Locate the cell with the specified text and output its [x, y] center coordinate. 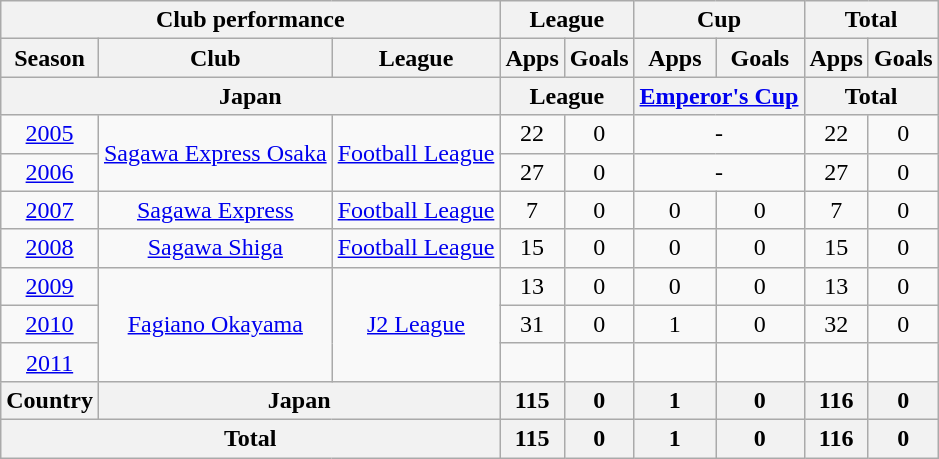
2005 [50, 134]
2006 [50, 172]
Season [50, 58]
Club [215, 58]
31 [532, 324]
Emperor's Cup [719, 96]
32 [836, 324]
2010 [50, 324]
Sagawa Shiga [215, 248]
2009 [50, 286]
Club performance [250, 20]
2007 [50, 210]
J2 League [416, 324]
Cup [719, 20]
2008 [50, 248]
Country [50, 400]
Fagiano Okayama [215, 324]
Sagawa Express [215, 210]
Sagawa Express Osaka [215, 153]
2011 [50, 362]
